From the cell containing the given text, extract its center point as [X, Y] coordinate. 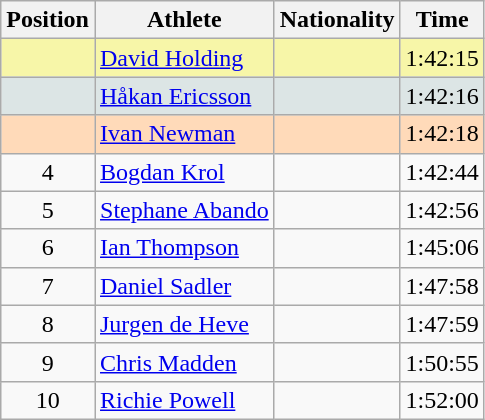
10 [48, 400]
Position [48, 20]
7 [48, 286]
1:42:56 [442, 210]
1:45:06 [442, 248]
9 [48, 362]
Håkan Ericsson [184, 96]
Time [442, 20]
1:42:18 [442, 134]
1:52:00 [442, 400]
1:47:59 [442, 324]
Bogdan Krol [184, 172]
Chris Madden [184, 362]
1:50:55 [442, 362]
Ivan Newman [184, 134]
Nationality [337, 20]
1:42:16 [442, 96]
Daniel Sadler [184, 286]
Athlete [184, 20]
1:47:58 [442, 286]
David Holding [184, 58]
Stephane Abando [184, 210]
4 [48, 172]
Richie Powell [184, 400]
Jurgen de Heve [184, 324]
5 [48, 210]
6 [48, 248]
Ian Thompson [184, 248]
1:42:15 [442, 58]
1:42:44 [442, 172]
8 [48, 324]
